Identify which cell holds the provided text, then report its [X, Y] central coordinate. 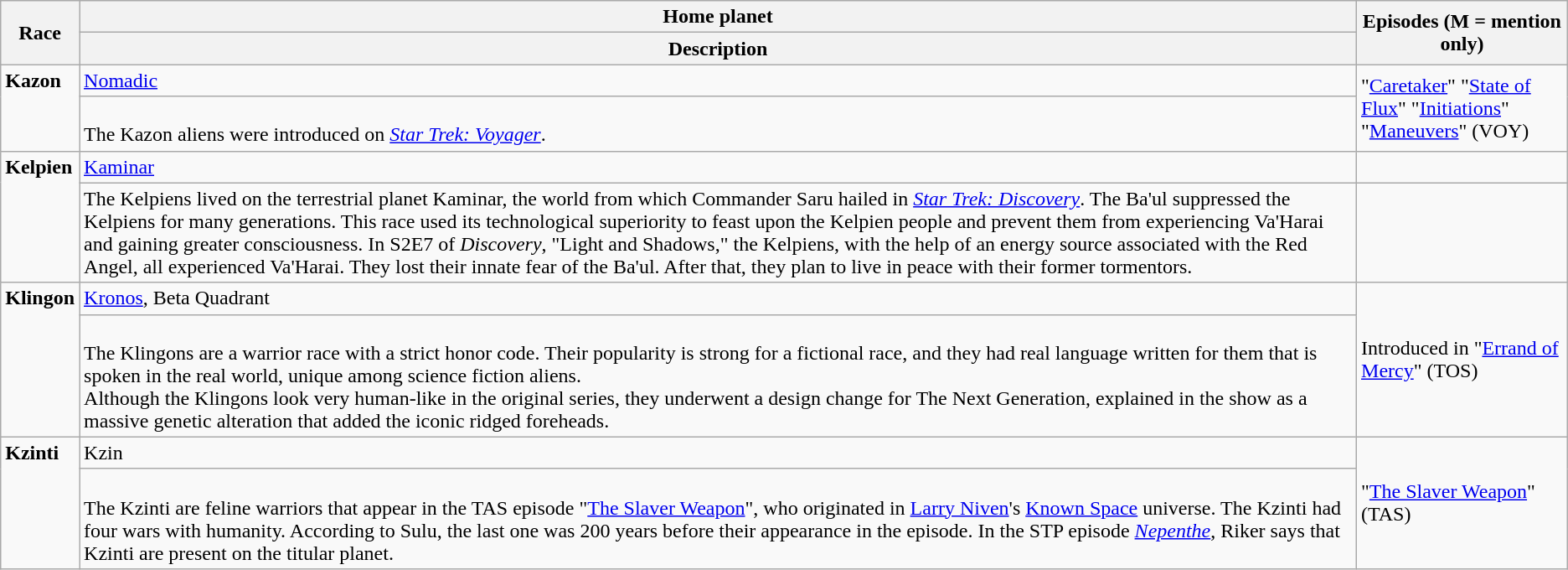
The Kazon aliens were introduced on Star Trek: Voyager. [719, 124]
Episodes (M = mention only) [1462, 33]
"Caretaker" "State of Flux" "Initiations" "Maneuvers" (VOY) [1462, 107]
Description [719, 49]
Race [40, 33]
Nomadic [719, 80]
Kronos, Beta Quadrant [719, 298]
Introduced in "Errand of Mercy" (TOS) [1462, 360]
Kaminar [719, 167]
"The Slaver Weapon" (TAS) [1462, 503]
Kzin [719, 453]
Kelpien [40, 216]
Home planet [719, 17]
Kzinti [40, 503]
Kazon [40, 107]
Klingon [40, 360]
